Provide the [X, Y] coordinate of the cell's center where the given text is located.  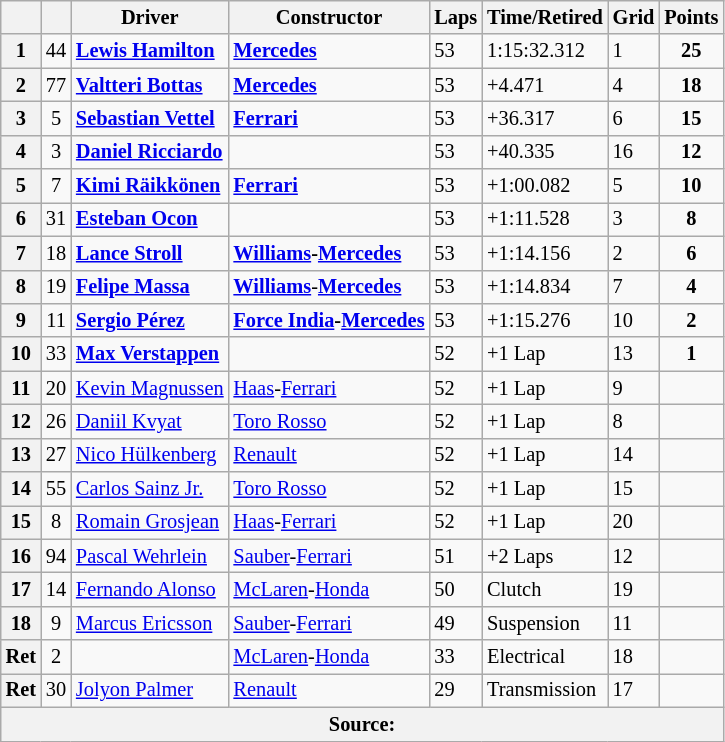
Points [691, 17]
Suspension [545, 623]
44 [56, 51]
Daniil Kvyat [150, 421]
30 [56, 690]
27 [56, 455]
Fernando Alonso [150, 589]
49 [456, 623]
Source: [362, 724]
Daniel Ricciardo [150, 152]
+40.335 [545, 152]
+36.317 [545, 118]
Valtteri Bottas [150, 85]
Sergio Pérez [150, 320]
77 [56, 85]
Lewis Hamilton [150, 51]
Sebastian Vettel [150, 118]
Esteban Ocon [150, 219]
1:15:32.312 [545, 51]
Lance Stroll [150, 253]
Driver [150, 17]
Clutch [545, 589]
50 [456, 589]
Time/Retired [545, 17]
Transmission [545, 690]
Force India-Mercedes [330, 320]
Pascal Wehrlein [150, 556]
51 [456, 556]
Marcus Ericsson [150, 623]
Constructor [330, 17]
26 [56, 421]
+1:00.082 [545, 186]
Romain Grosjean [150, 522]
Max Verstappen [150, 354]
Grid [634, 17]
Kimi Räikkönen [150, 186]
+1:15.276 [545, 320]
94 [56, 556]
Nico Hülkenberg [150, 455]
Electrical [545, 657]
Kevin Magnussen [150, 388]
+1:14.834 [545, 287]
Carlos Sainz Jr. [150, 489]
Felipe Massa [150, 287]
55 [56, 489]
29 [456, 690]
Laps [456, 17]
+4.471 [545, 85]
Jolyon Palmer [150, 690]
+1:11.528 [545, 219]
+1:14.156 [545, 253]
25 [691, 51]
+2 Laps [545, 556]
31 [56, 219]
